Locate the cell with the specified text and output its (x, y) center coordinate. 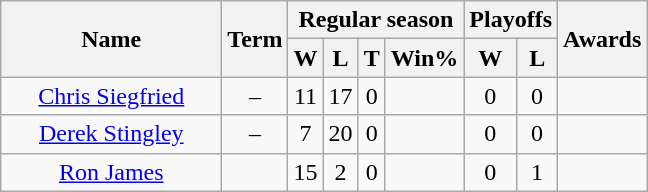
Regular season (376, 20)
Name (112, 39)
Playoffs (511, 20)
1 (538, 172)
7 (306, 134)
20 (340, 134)
Term (255, 39)
T (372, 58)
2 (340, 172)
Awards (602, 39)
17 (340, 96)
Win% (424, 58)
Chris Siegfried (112, 96)
Ron James (112, 172)
Derek Stingley (112, 134)
15 (306, 172)
11 (306, 96)
